Locate the cell with the specified text and output its (X, Y) center coordinate. 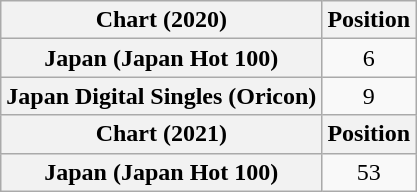
Chart (2021) (162, 134)
Chart (2020) (162, 20)
53 (369, 172)
9 (369, 96)
6 (369, 58)
Japan Digital Singles (Oricon) (162, 96)
